Pinpoint the cell where the given text exists, returning its (x, y) midpoint coordinate. 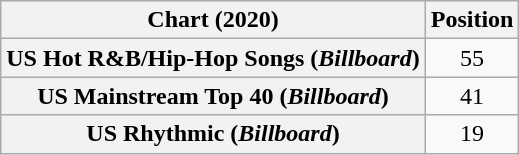
US Mainstream Top 40 (Billboard) (213, 96)
Chart (2020) (213, 20)
55 (472, 58)
US Rhythmic (Billboard) (213, 134)
19 (472, 134)
41 (472, 96)
Position (472, 20)
US Hot R&B/Hip-Hop Songs (Billboard) (213, 58)
